Identify which cell holds the provided text, then report its [x, y] central coordinate. 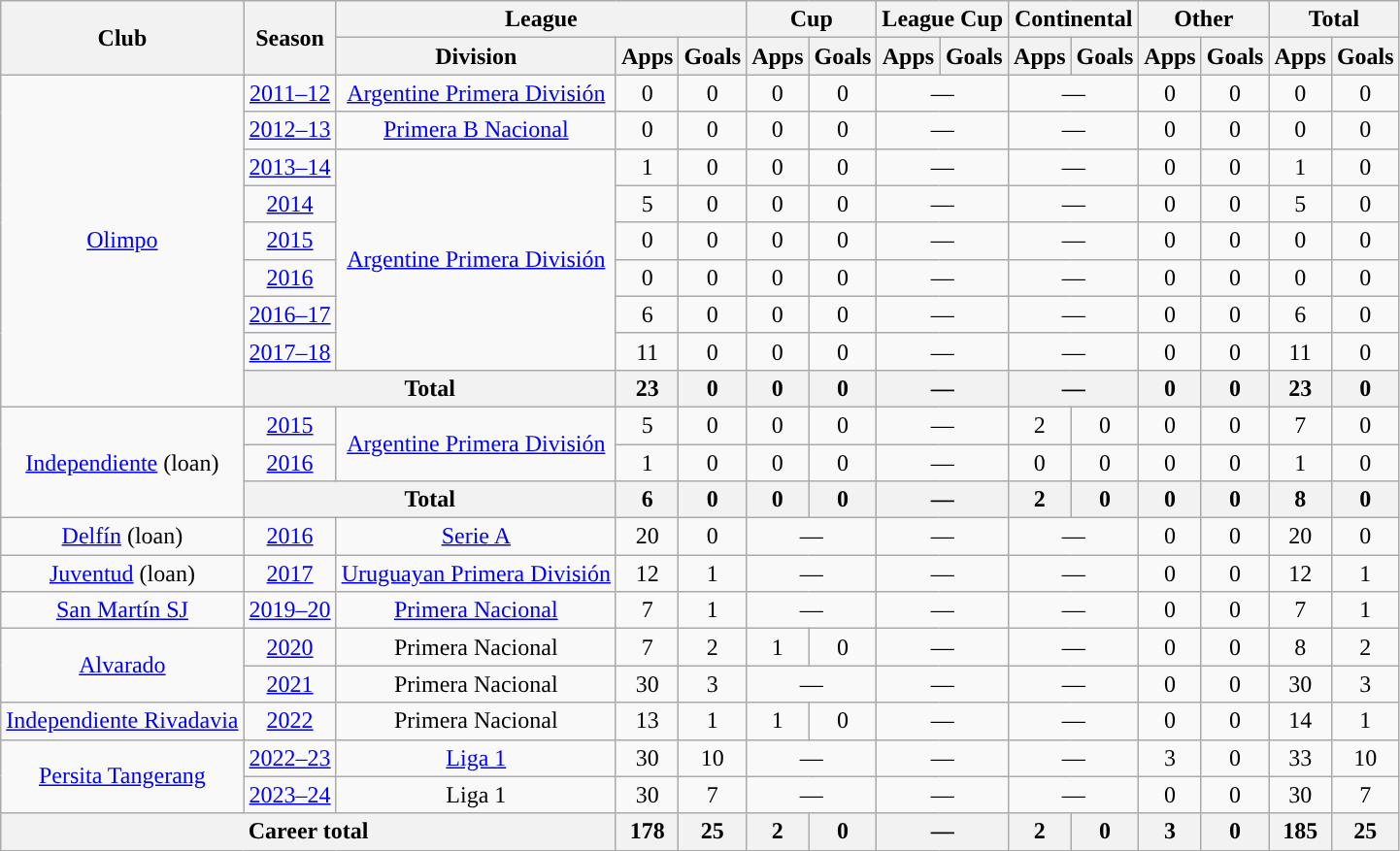
Alvarado [122, 666]
Division [476, 56]
Serie A [476, 537]
2020 [289, 647]
14 [1300, 721]
Persita Tangerang [122, 776]
Primera B Nacional [476, 130]
2017 [289, 573]
Continental [1074, 19]
Career total [309, 832]
Cup [812, 19]
2022 [289, 721]
Juventud (loan) [122, 573]
Independiente Rivadavia [122, 721]
185 [1300, 832]
2014 [289, 204]
League [542, 19]
2022–23 [289, 758]
Uruguayan Primera División [476, 573]
League Cup [943, 19]
Club [122, 38]
Delfín (loan) [122, 537]
Olimpo [122, 241]
2013–14 [289, 167]
2023–24 [289, 795]
Other [1204, 19]
13 [647, 721]
San Martín SJ [122, 610]
Season [289, 38]
2016–17 [289, 314]
2017–18 [289, 351]
2021 [289, 684]
2012–13 [289, 130]
2011–12 [289, 93]
33 [1300, 758]
178 [647, 832]
Independiente (loan) [122, 462]
2019–20 [289, 610]
